Determine the (x, y) coordinate at the center of the cell enclosing the given text.  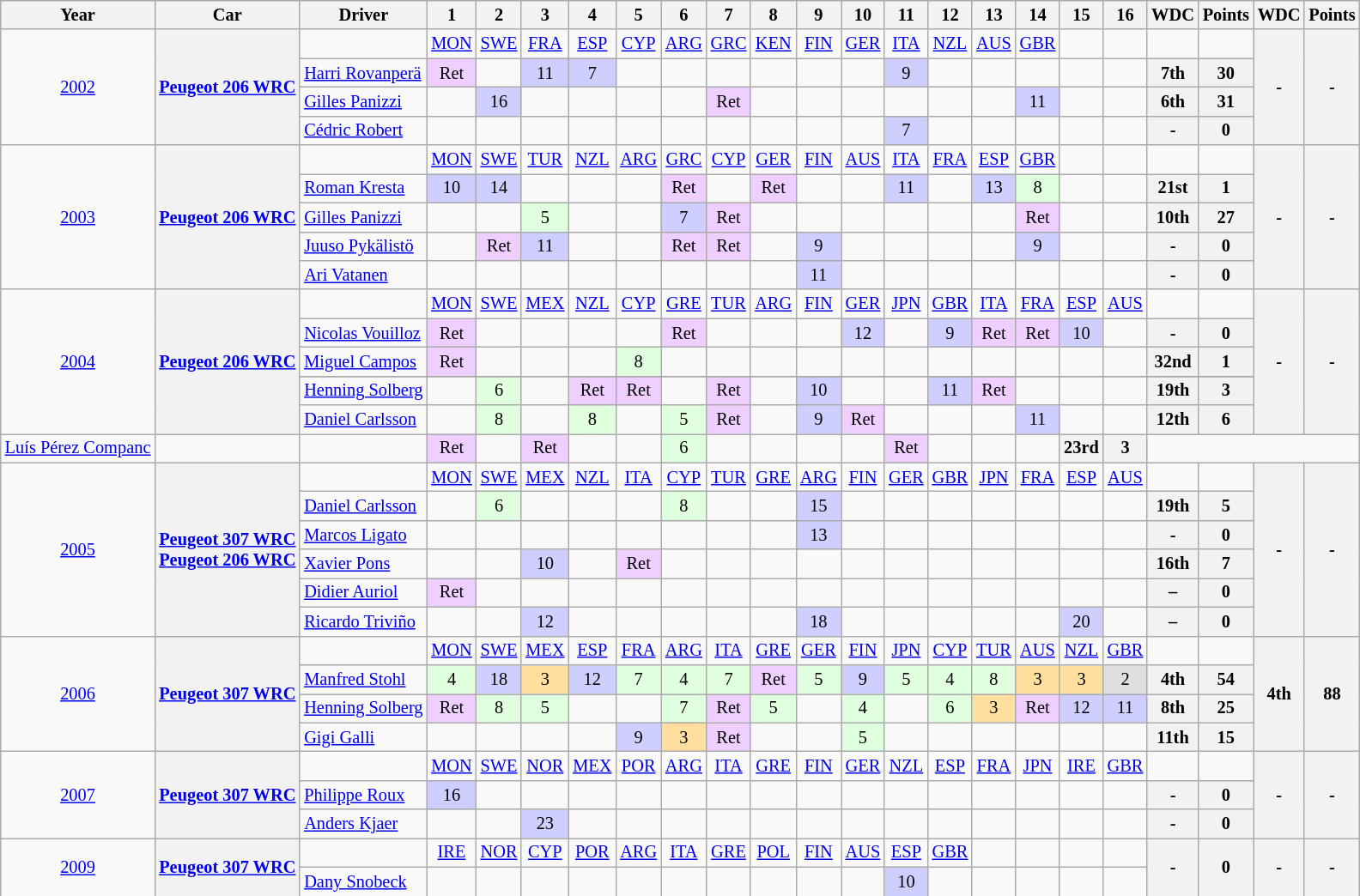
2007 (78, 795)
Didier Auriol (363, 592)
21st (1173, 188)
Luís Pérez Companc (78, 448)
23rd (1081, 448)
Cédric Robert (363, 130)
20 (1081, 621)
54 (1226, 679)
7th (1173, 73)
16th (1173, 564)
2009 (78, 867)
11th (1173, 737)
Peugeot 307 WRCPeugeot 206 WRC (227, 549)
10th (1173, 217)
30 (1226, 73)
Miguel Campos (363, 361)
Dany Snobeck (363, 881)
POL (773, 852)
Anders Kjaer (363, 824)
Xavier Pons (363, 564)
Philippe Roux (363, 795)
KEN (773, 44)
23 (544, 824)
25 (1226, 708)
31 (1226, 101)
32nd (1173, 361)
2002 (78, 88)
Driver (363, 15)
Gigi Galli (363, 737)
Harri Rovanperä (363, 73)
Year (78, 15)
Ricardo Triviño (363, 621)
88 (1332, 693)
Juuso Pykälistö (363, 246)
Roman Kresta (363, 188)
Marcos Ligato (363, 535)
2006 (78, 693)
8th (1173, 708)
2005 (78, 549)
Ari Vatanen (363, 275)
12th (1173, 420)
6th (1173, 101)
27 (1226, 217)
2003 (78, 217)
Nicolas Vouilloz (363, 333)
Car (227, 15)
2004 (78, 361)
Manfred Stohl (363, 679)
